Search for the cell housing the specified text and yield its (X, Y) center coordinate. 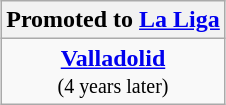
Promoted to La Liga (114, 20)
Valladolid(4 years later) (114, 72)
